From the cell containing the given text, extract its center point as [X, Y] coordinate. 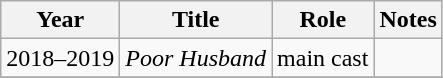
Role [323, 20]
main cast [323, 58]
Year [60, 20]
Notes [408, 20]
Poor Husband [196, 58]
Title [196, 20]
2018–2019 [60, 58]
